Return (X, Y) of the center of cell containing provided text 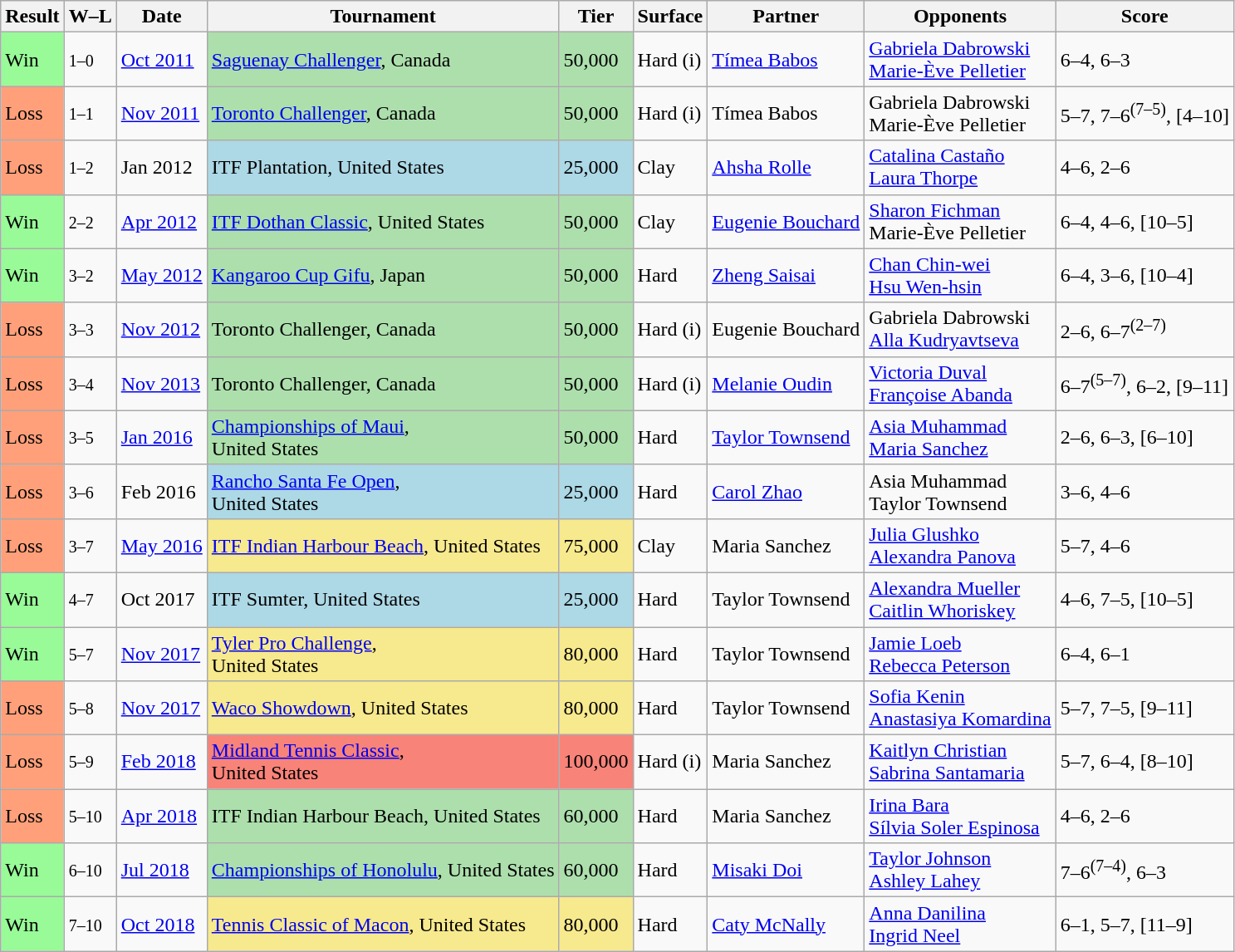
Jamie Loeb Rebecca Peterson (960, 653)
6–4, 6–1 (1144, 653)
6–1, 5–7, [11–9] (1144, 924)
May 2012 (161, 276)
5–9 (90, 763)
Tournament (383, 17)
Sofia Kenin Anastasiya Komardina (960, 708)
1–1 (90, 113)
ITF Dothan Classic, United States (383, 221)
3–3 (90, 329)
Zheng Saisai (786, 276)
5–7, 7–6(7–5), [4–10] (1144, 113)
4–6, 7–5, [10–5] (1144, 600)
3–4 (90, 384)
Tennis Classic of Macon, United States (383, 924)
Sharon Fichman Marie-Ève Pelletier (960, 221)
5–8 (90, 708)
6–4, 3–6, [10–4] (1144, 276)
Feb 2016 (161, 492)
Result (32, 17)
7–10 (90, 924)
Jan 2012 (161, 168)
ITF Plantation, United States (383, 168)
6–7(5–7), 6–2, [9–11] (1144, 384)
4–7 (90, 600)
5–7 (90, 653)
Catalina Castaño Laura Thorpe (960, 168)
Misaki Doi (786, 871)
2–6, 6–3, [6–10] (1144, 437)
Feb 2018 (161, 763)
Irina Bara Sílvia Soler Espinosa (960, 816)
Ahsha Rolle (786, 168)
Victoria Duval Françoise Abanda (960, 384)
Waco Showdown, United States (383, 708)
Caty McNally (786, 924)
Julia Glushko Alexandra Panova (960, 545)
5–7, 4–6 (1144, 545)
Taylor Johnson Ashley Lahey (960, 871)
Nov 2012 (161, 329)
ITF Sumter, United States (383, 600)
Jul 2018 (161, 871)
Score (1144, 17)
Oct 2017 (161, 600)
3–7 (90, 545)
5–7, 6–4, [8–10] (1144, 763)
Saguenay Challenger, Canada (383, 60)
75,000 (596, 545)
May 2016 (161, 545)
Date (161, 17)
3–2 (90, 276)
Kaitlyn Christian Sabrina Santamaria (960, 763)
Alexandra Mueller Caitlin Whoriskey (960, 600)
3–6, 4–6 (1144, 492)
1–0 (90, 60)
2–2 (90, 221)
5–10 (90, 816)
Partner (786, 17)
Carol Zhao (786, 492)
Oct 2011 (161, 60)
Rancho Santa Fe Open, United States (383, 492)
Melanie Oudin (786, 384)
Surface (670, 17)
Championships of Honolulu, United States (383, 871)
2–6, 6–7(2–7) (1144, 329)
7–6(7–4), 6–3 (1144, 871)
Asia Muhammad Taylor Townsend (960, 492)
5–7, 7–5, [9–11] (1144, 708)
Jan 2016 (161, 437)
Tyler Pro Challenge, United States (383, 653)
1–2 (90, 168)
3–6 (90, 492)
Gabriela Dabrowski Alla Kudryavtseva (960, 329)
Nov 2013 (161, 384)
Oct 2018 (161, 924)
3–5 (90, 437)
6–4, 6–3 (1144, 60)
W–L (90, 17)
6–4, 4–6, [10–5] (1144, 221)
Apr 2012 (161, 221)
Apr 2018 (161, 816)
Tier (596, 17)
Nov 2011 (161, 113)
Chan Chin-wei Hsu Wen-hsin (960, 276)
Anna Danilina Ingrid Neel (960, 924)
100,000 (596, 763)
Kangaroo Cup Gifu, Japan (383, 276)
Asia Muhammad Maria Sanchez (960, 437)
Championships of Maui, United States (383, 437)
6–10 (90, 871)
Opponents (960, 17)
Midland Tennis Classic, United States (383, 763)
